Find where the given text appears and provide that cell's center as [X, Y] coordinate. 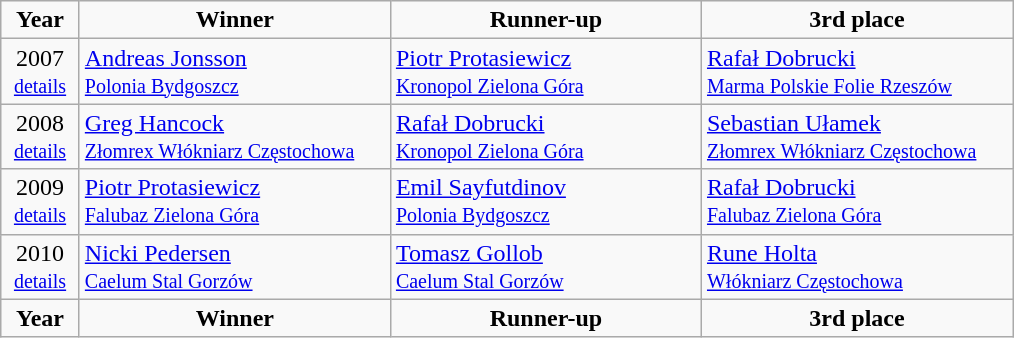
Sebastian Ułamek Złomrex Włókniarz Częstochowa [856, 136]
2010 details [40, 266]
Piotr Protasiewicz Kronopol Zielona Góra [546, 72]
Rune Holta Włókniarz Częstochowa [856, 266]
Rafał Dobrucki Falubaz Zielona Góra [856, 202]
Andreas Jonsson Polonia Bydgoszcz [234, 72]
Rafał Dobrucki Marma Polskie Folie Rzeszów [856, 72]
Piotr Protasiewicz Falubaz Zielona Góra [234, 202]
2009 details [40, 202]
Nicki Pedersen Caelum Stal Gorzów [234, 266]
2007 details [40, 72]
2008 details [40, 136]
Greg Hancock Złomrex Włókniarz Częstochowa [234, 136]
Rafał Dobrucki Kronopol Zielona Góra [546, 136]
Emil Sayfutdinov Polonia Bydgoszcz [546, 202]
Tomasz Gollob Caelum Stal Gorzów [546, 266]
